Find where the given text appears and provide that cell's center as [x, y] coordinate. 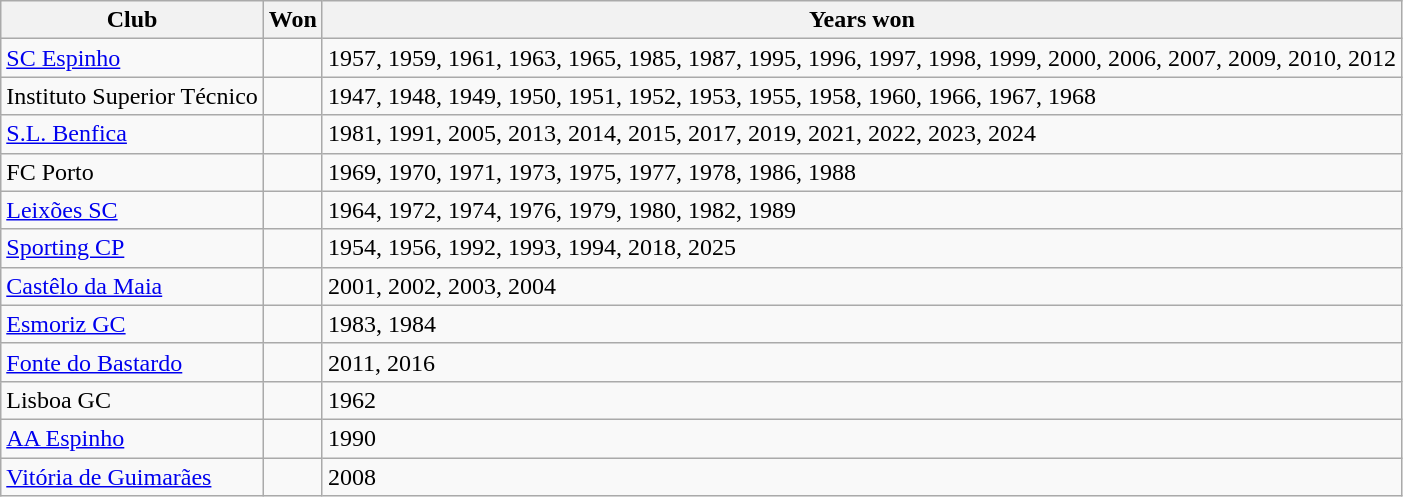
Leixões SC [132, 210]
Instituto Superior Técnico [132, 96]
Fonte do Bastardo [132, 362]
2008 [862, 477]
Lisboa GC [132, 400]
Castêlo da Maia [132, 286]
Club [132, 20]
1964, 1972, 1974, 1976, 1979, 1980, 1982, 1989 [862, 210]
2011, 2016 [862, 362]
1990 [862, 438]
SC Espinho [132, 58]
1957, 1959, 1961, 1963, 1965, 1985, 1987, 1995, 1996, 1997, 1998, 1999, 2000, 2006, 2007, 2009, 2010, 2012 [862, 58]
1981, 1991, 2005, 2013, 2014, 2015, 2017, 2019, 2021, 2022, 2023, 2024 [862, 134]
S.L. Benfica [132, 134]
Esmoriz GC [132, 324]
Years won [862, 20]
Sporting CP [132, 248]
1969, 1970, 1971, 1973, 1975, 1977, 1978, 1986, 1988 [862, 172]
Won [292, 20]
1954, 1956, 1992, 1993, 1994, 2018, 2025 [862, 248]
Vitória de Guimarães [132, 477]
1983, 1984 [862, 324]
1947, 1948, 1949, 1950, 1951, 1952, 1953, 1955, 1958, 1960, 1966, 1967, 1968 [862, 96]
2001, 2002, 2003, 2004 [862, 286]
AA Espinho [132, 438]
FC Porto [132, 172]
1962 [862, 400]
